Search for the cell housing the specified text and yield its [X, Y] center coordinate. 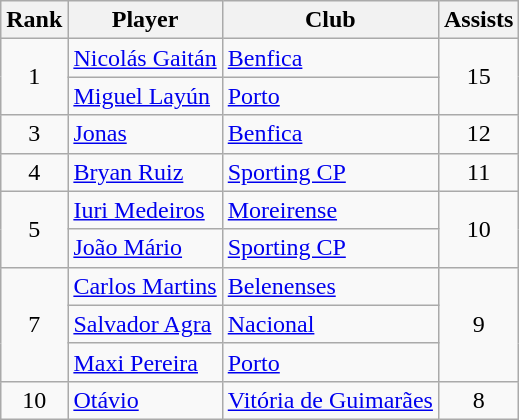
7 [34, 324]
Nacional [330, 324]
Vitória de Guimarães [330, 400]
3 [34, 134]
11 [478, 172]
4 [34, 172]
Belenenses [330, 286]
Maxi Pereira [145, 362]
Carlos Martins [145, 286]
1 [34, 77]
Nicolás Gaitán [145, 58]
15 [478, 77]
Otávio [145, 400]
Club [330, 20]
Iuri Medeiros [145, 210]
Miguel Layún [145, 96]
8 [478, 400]
Moreirense [330, 210]
9 [478, 324]
Player [145, 20]
Bryan Ruiz [145, 172]
Rank [34, 20]
Assists [478, 20]
João Mário [145, 248]
12 [478, 134]
5 [34, 229]
Salvador Agra [145, 324]
Jonas [145, 134]
